Output the (x, y) coordinate of the center of the cell containing the given text.  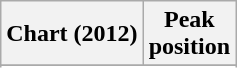
Chart (2012) (72, 34)
Peakposition (189, 34)
